Provide the [X, Y] coordinate of the cell's center where the given text is located.  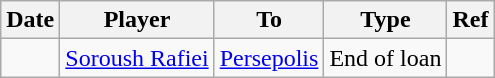
Soroush Rafiei [137, 58]
To [269, 20]
Type [386, 20]
Ref [470, 20]
End of loan [386, 58]
Persepolis [269, 58]
Player [137, 20]
Date [30, 20]
